Locate the cell with the specified text and output its [x, y] center coordinate. 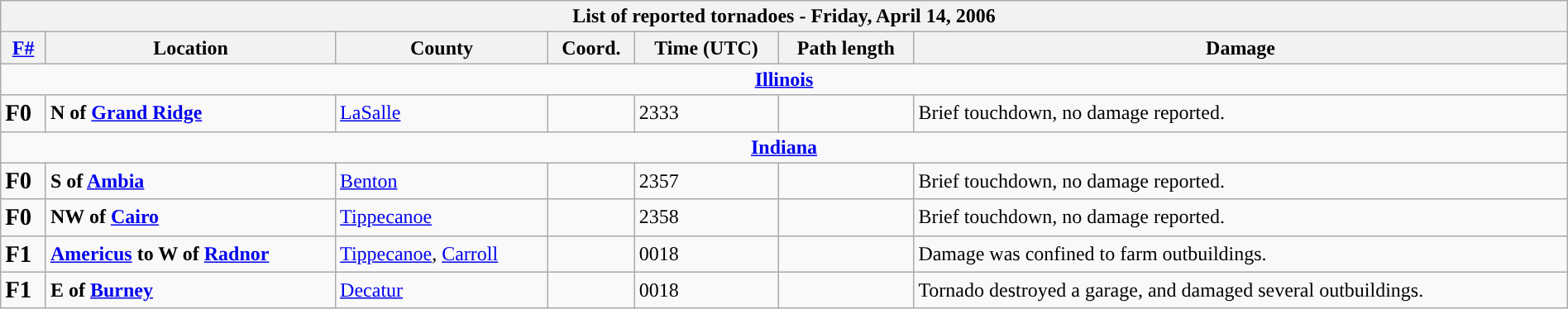
S of Ambia [190, 181]
Damage [1241, 48]
Americus to W of Radnor [190, 254]
F# [23, 48]
Tippecanoe [442, 217]
County [442, 48]
Time (UTC) [706, 48]
Location [190, 48]
Tornado destroyed a garage, and damaged several outbuildings. [1241, 290]
LaSalle [442, 113]
List of reported tornadoes - Friday, April 14, 2006 [784, 17]
2333 [706, 113]
Coord. [590, 48]
Indiana [784, 147]
Illinois [784, 79]
Tippecanoe, Carroll [442, 254]
Path length [846, 48]
N of Grand Ridge [190, 113]
Damage was confined to farm outbuildings. [1241, 254]
2357 [706, 181]
Decatur [442, 290]
E of Burney [190, 290]
2358 [706, 217]
NW of Cairo [190, 217]
Benton [442, 181]
